Output the (X, Y) coordinate of the center of the cell containing the given text.  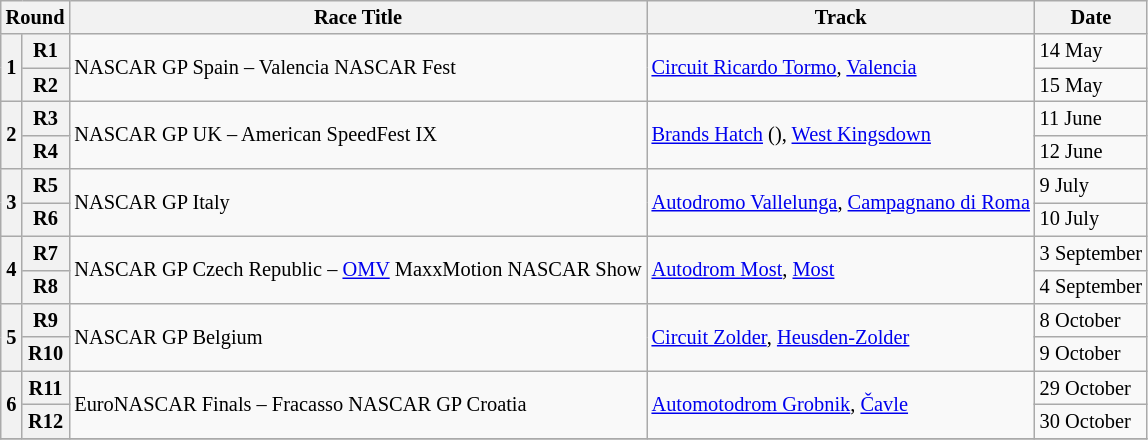
6 (12, 404)
Round (36, 17)
NASCAR GP Italy (358, 202)
R7 (46, 253)
1 (12, 68)
R12 (46, 421)
NASCAR GP Czech Republic – OMV MaxxMotion NASCAR Show (358, 270)
NASCAR GP Spain – Valencia NASCAR Fest (358, 68)
Automotodrom Grobnik, Čavle (841, 404)
R2 (46, 85)
2 (12, 134)
R3 (46, 118)
R9 (46, 320)
8 October (1091, 320)
Race Title (358, 17)
4 (12, 270)
10 July (1091, 219)
Circuit Zolder, Heusden-Zolder (841, 336)
R8 (46, 287)
29 October (1091, 388)
9 October (1091, 354)
R11 (46, 388)
Brands Hatch (), West Kingsdown (841, 134)
4 September (1091, 287)
Track (841, 17)
Date (1091, 17)
NASCAR GP Belgium (358, 336)
12 June (1091, 152)
R10 (46, 354)
R4 (46, 152)
3 (12, 202)
9 July (1091, 186)
R1 (46, 51)
EuroNASCAR Finals – Fracasso NASCAR GP Croatia (358, 404)
NASCAR GP UK – American SpeedFest IX (358, 134)
30 October (1091, 421)
5 (12, 336)
Autodromo Vallelunga, Campagnano di Roma (841, 202)
11 June (1091, 118)
15 May (1091, 85)
Circuit Ricardo Tormo, Valencia (841, 68)
14 May (1091, 51)
3 September (1091, 253)
R6 (46, 219)
R5 (46, 186)
Autodrom Most, Most (841, 270)
